Find where the given text appears and provide that cell's center as [x, y] coordinate. 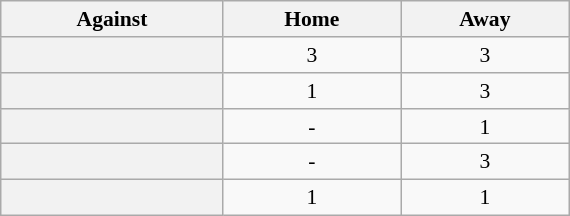
Away [485, 19]
Home [312, 19]
Against [112, 19]
